For the text-containing cell, return its midpoint in (x, y) coordinate format. 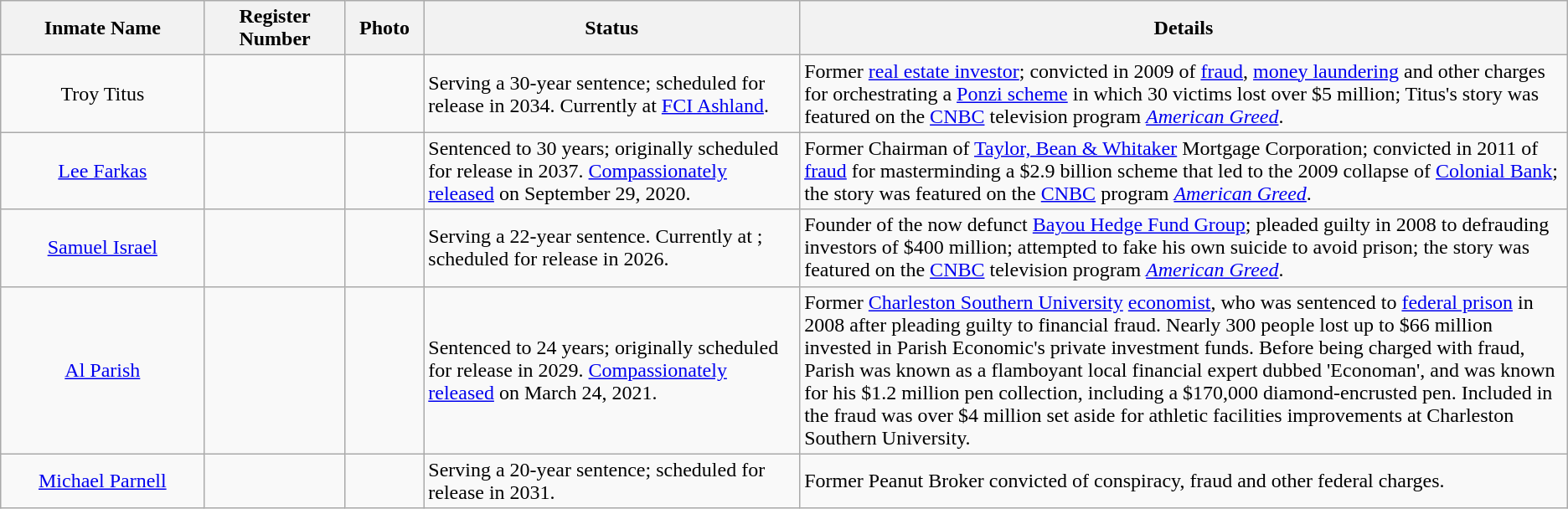
Serving a 30-year sentence; scheduled for release in 2034. Currently at FCI Ashland. (611, 94)
Samuel Israel (102, 248)
Status (611, 28)
Details (1184, 28)
Serving a 20-year sentence; scheduled for release in 2031. (611, 481)
Michael Parnell (102, 481)
Register Number (275, 28)
Photo (384, 28)
Lee Farkas (102, 171)
Sentenced to 30 years; originally scheduled for release in 2037. Compassionately released on September 29, 2020. (611, 171)
Serving a 22-year sentence. Currently at ; scheduled for release in 2026. (611, 248)
Sentenced to 24 years; originally scheduled for release in 2029. Compassionately released on March 24, 2021. (611, 370)
Inmate Name (102, 28)
Al Parish (102, 370)
Troy Titus (102, 94)
Former Peanut Broker convicted of conspiracy, fraud and other federal charges. (1184, 481)
